Locate the cell with the specified text and output its (X, Y) center coordinate. 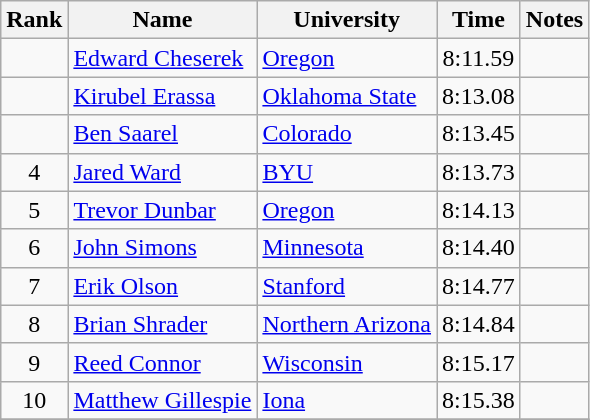
Iona (347, 400)
Oklahoma State (347, 96)
8:13.73 (479, 172)
5 (34, 210)
Stanford (347, 286)
8:15.38 (479, 400)
Reed Connor (162, 362)
Erik Olson (162, 286)
8 (34, 324)
John Simons (162, 248)
Matthew Gillespie (162, 400)
8:13.45 (479, 134)
8:14.40 (479, 248)
4 (34, 172)
Minnesota (347, 248)
Notes (554, 20)
8:11.59 (479, 58)
Jared Ward (162, 172)
Ben Saarel (162, 134)
Brian Shrader (162, 324)
University (347, 20)
7 (34, 286)
Kirubel Erassa (162, 96)
Rank (34, 20)
8:13.08 (479, 96)
8:14.84 (479, 324)
Northern Arizona (347, 324)
9 (34, 362)
Wisconsin (347, 362)
Name (162, 20)
Trevor Dunbar (162, 210)
8:15.17 (479, 362)
Edward Cheserek (162, 58)
Colorado (347, 134)
BYU (347, 172)
10 (34, 400)
8:14.77 (479, 286)
8:14.13 (479, 210)
Time (479, 20)
6 (34, 248)
